Identify which cell holds the provided text, then report its (x, y) central coordinate. 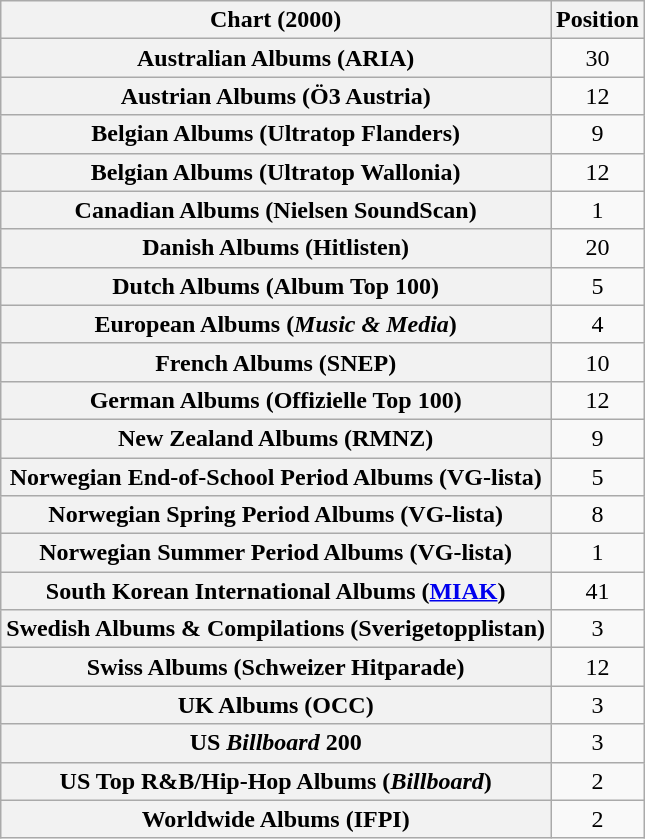
Belgian Albums (Ultratop Wallonia) (276, 172)
Norwegian End-of-School Period Albums (VG-lista) (276, 477)
Norwegian Summer Period Albums (VG-lista) (276, 553)
Worldwide Albums (IFPI) (276, 819)
Norwegian Spring Period Albums (VG-lista) (276, 515)
4 (598, 324)
Belgian Albums (Ultratop Flanders) (276, 134)
Swiss Albums (Schweizer Hitparade) (276, 667)
Swedish Albums & Compilations (Sverigetopplistan) (276, 629)
Danish Albums (Hitlisten) (276, 248)
41 (598, 591)
European Albums (Music & Media) (276, 324)
8 (598, 515)
South Korean International Albums (MIAK) (276, 591)
German Albums (Offizielle Top 100) (276, 400)
30 (598, 58)
Canadian Albums (Nielsen SoundScan) (276, 210)
10 (598, 362)
Austrian Albums (Ö3 Austria) (276, 96)
20 (598, 248)
French Albums (SNEP) (276, 362)
Dutch Albums (Album Top 100) (276, 286)
US Billboard 200 (276, 743)
UK Albums (OCC) (276, 705)
Australian Albums (ARIA) (276, 58)
New Zealand Albums (RMNZ) (276, 438)
Position (598, 20)
Chart (2000) (276, 20)
US Top R&B/Hip-Hop Albums (Billboard) (276, 781)
